Search for the cell housing the specified text and yield its [x, y] center coordinate. 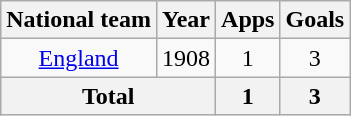
Year [186, 20]
National team [79, 20]
Apps [248, 20]
England [79, 58]
1908 [186, 58]
Total [108, 96]
Goals [315, 20]
